Find where the given text appears and provide that cell's center as [x, y] coordinate. 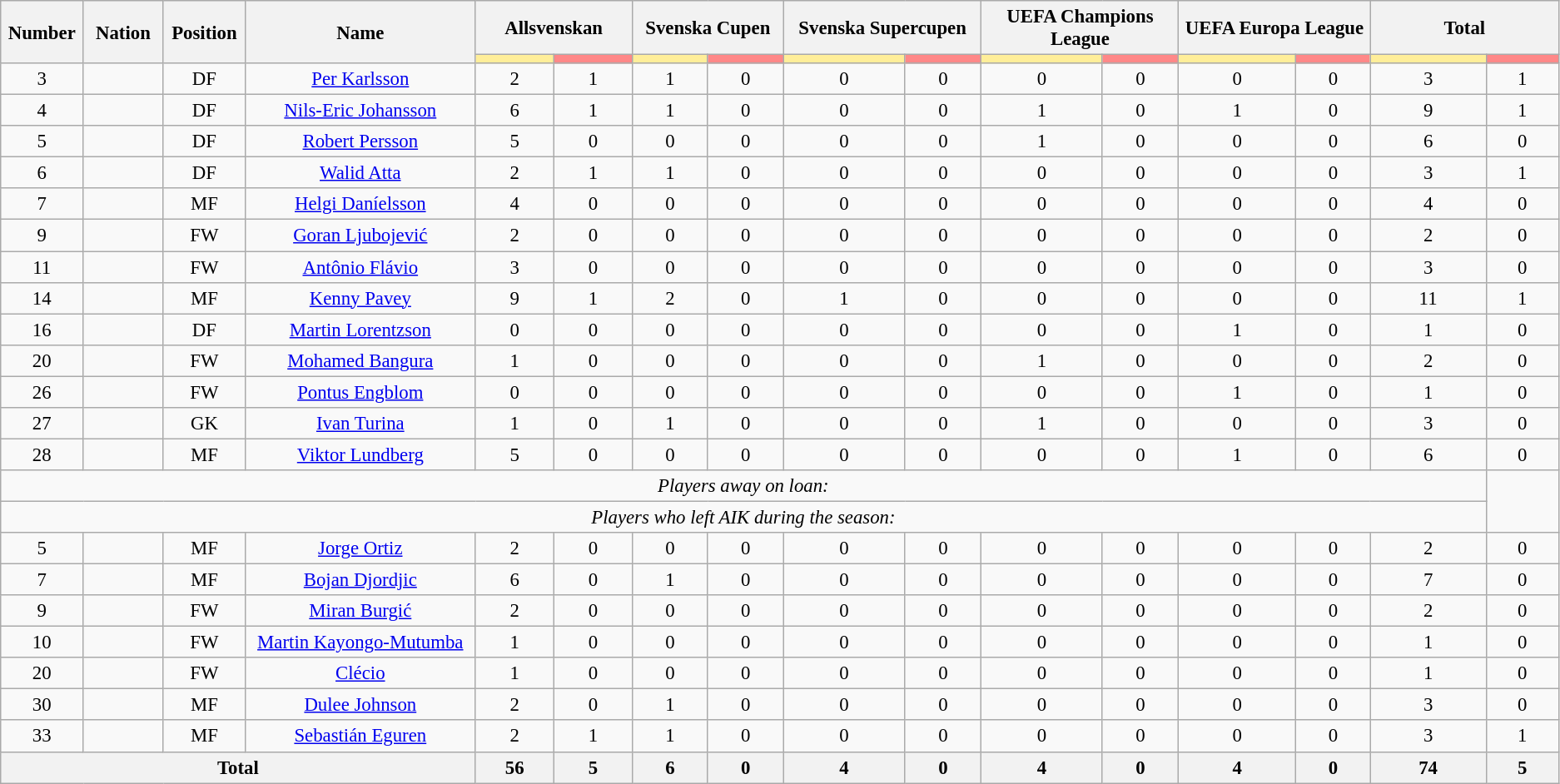
Pontus Engblom [360, 392]
Clécio [360, 673]
Goran Ljubojević [360, 236]
Number [42, 32]
GK [205, 424]
Svenska Supercupen [882, 28]
Per Karlsson [360, 79]
16 [42, 330]
Dulee Johnson [360, 705]
Miran Burgić [360, 611]
Mohamed Bangura [360, 360]
Allsvenskan [554, 28]
Helgi Daníelsson [360, 204]
26 [42, 392]
28 [42, 454]
Bojan Djordjic [360, 580]
Nils-Eric Johansson [360, 111]
Svenska Cupen [708, 28]
56 [514, 767]
74 [1428, 767]
Name [360, 32]
Players who left AIK during the season: [743, 517]
Martin Lorentzson [360, 330]
14 [42, 298]
Robert Persson [360, 141]
30 [42, 705]
Kenny Pavey [360, 298]
Sebastián Eguren [360, 737]
Ivan Turina [360, 424]
10 [42, 643]
UEFA Europa League [1274, 28]
Position [205, 32]
Martin Kayongo-Mutumba [360, 643]
33 [42, 737]
Jorge Ortiz [360, 548]
UEFA Champions League [1081, 28]
Walid Atta [360, 173]
Nation [123, 32]
Antônio Flávio [360, 267]
Viktor Lundberg [360, 454]
27 [42, 424]
Players away on loan: [743, 486]
